Extract the (x, y) coordinate from the center of the cell holding the provided text.  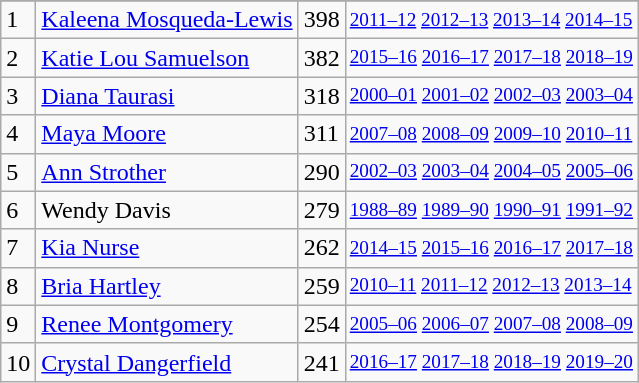
Bria Hartley (167, 286)
6 (18, 210)
Kaleena Mosqueda-Lewis (167, 20)
9 (18, 324)
5 (18, 172)
8 (18, 286)
2011–12 2012–13 2013–14 2014–15 (491, 20)
2000–01 2001–02 2002–03 2003–04 (491, 96)
Kia Nurse (167, 248)
10 (18, 362)
Ann Strother (167, 172)
7 (18, 248)
2 (18, 58)
262 (322, 248)
Katie Lou Samuelson (167, 58)
382 (322, 58)
Crystal Dangerfield (167, 362)
290 (322, 172)
2010–11 2011–12 2012–13 2013–14 (491, 286)
241 (322, 362)
Maya Moore (167, 134)
Diana Taurasi (167, 96)
2007–08 2008–09 2009–10 2010–11 (491, 134)
1 (18, 20)
318 (322, 96)
2016–17 2017–18 2018–19 2019–20 (491, 362)
2002–03 2003–04 2004–05 2005–06 (491, 172)
1988–89 1989–90 1990–91 1991–92 (491, 210)
2015–16 2016–17 2017–18 2018–19 (491, 58)
311 (322, 134)
Wendy Davis (167, 210)
254 (322, 324)
4 (18, 134)
2005–06 2006–07 2007–08 2008–09 (491, 324)
2014–15 2015–16 2016–17 2017–18 (491, 248)
398 (322, 20)
Renee Montgomery (167, 324)
279 (322, 210)
259 (322, 286)
3 (18, 96)
